Pinpoint the cell where the given text exists, returning its [x, y] midpoint coordinate. 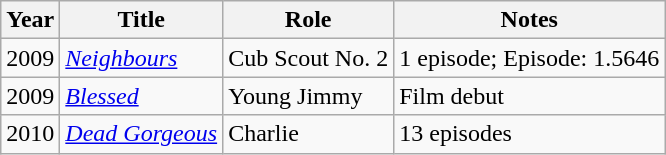
Blessed [142, 96]
Notes [530, 20]
Film debut [530, 96]
Cub Scout No. 2 [308, 58]
Dead Gorgeous [142, 134]
Young Jimmy [308, 96]
Neighbours [142, 58]
Charlie [308, 134]
1 episode; Episode: 1.5646 [530, 58]
Title [142, 20]
Year [30, 20]
Role [308, 20]
2010 [30, 134]
13 episodes [530, 134]
